Extract the [x, y] coordinate from the center of the cell holding the provided text.  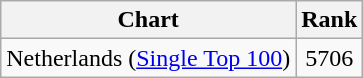
Rank [330, 20]
Netherlands (Single Top 100) [148, 58]
Chart [148, 20]
5706 [330, 58]
